Scan for the cell matching the given text and deliver its (X, Y) coordinate at center. 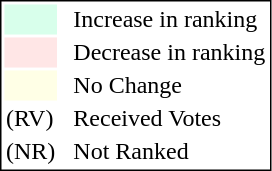
Increase in ranking (170, 19)
No Change (170, 85)
(RV) (30, 119)
Received Votes (170, 119)
Not Ranked (170, 151)
Decrease in ranking (170, 53)
(NR) (30, 151)
